Pinpoint the cell where the given text exists, returning its (X, Y) midpoint coordinate. 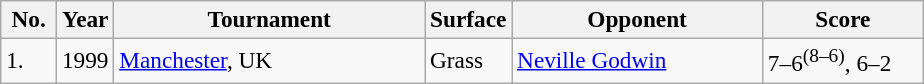
1. (29, 60)
Grass (468, 60)
7–6(8–6), 6–2 (842, 60)
Year (86, 19)
1999 (86, 60)
Surface (468, 19)
Tournament (270, 19)
Score (842, 19)
Opponent (638, 19)
Manchester, UK (270, 60)
Neville Godwin (638, 60)
No. (29, 19)
